Output the (X, Y) coordinate of the center of the cell containing the given text.  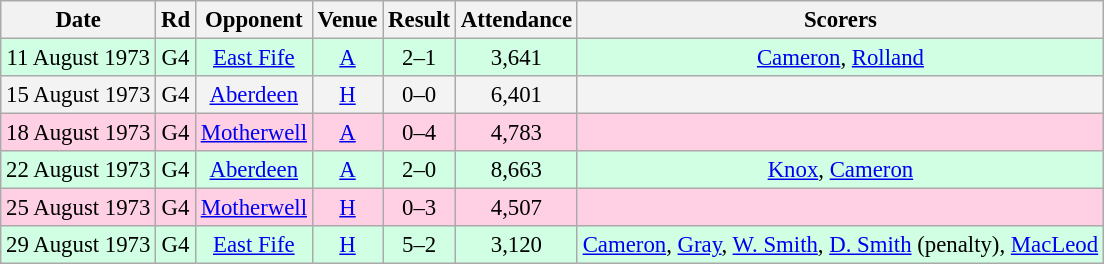
2–0 (420, 170)
3,641 (516, 58)
Cameron, Rolland (840, 58)
Rd (176, 20)
2–1 (420, 58)
29 August 1973 (78, 245)
0–4 (420, 133)
4,783 (516, 133)
Attendance (516, 20)
Result (420, 20)
0–0 (420, 95)
0–3 (420, 208)
Cameron, Gray, W. Smith, D. Smith (penalty), MacLeod (840, 245)
3,120 (516, 245)
8,663 (516, 170)
5–2 (420, 245)
18 August 1973 (78, 133)
6,401 (516, 95)
25 August 1973 (78, 208)
11 August 1973 (78, 58)
Scorers (840, 20)
Venue (348, 20)
Knox, Cameron (840, 170)
Date (78, 20)
Opponent (254, 20)
22 August 1973 (78, 170)
15 August 1973 (78, 95)
4,507 (516, 208)
